Extract the (x, y) coordinate from the center of the cell holding the provided text.  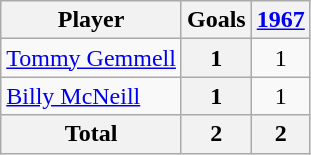
Billy McNeill (92, 96)
Player (92, 20)
1967 (280, 20)
Tommy Gemmell (92, 58)
Goals (216, 20)
Total (92, 134)
